Identify which cell holds the provided text, then report its [X, Y] central coordinate. 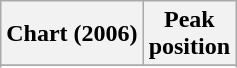
Chart (2006) [72, 34]
Peakposition [189, 34]
